Determine the [X, Y] coordinate at the center of the cell enclosing the given text.  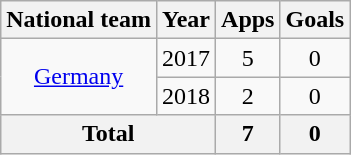
National team [79, 20]
2017 [186, 58]
5 [248, 58]
Year [186, 20]
Germany [79, 77]
Apps [248, 20]
Total [108, 134]
2018 [186, 96]
Goals [315, 20]
2 [248, 96]
7 [248, 134]
